Identify which cell holds the provided text, then report its (x, y) central coordinate. 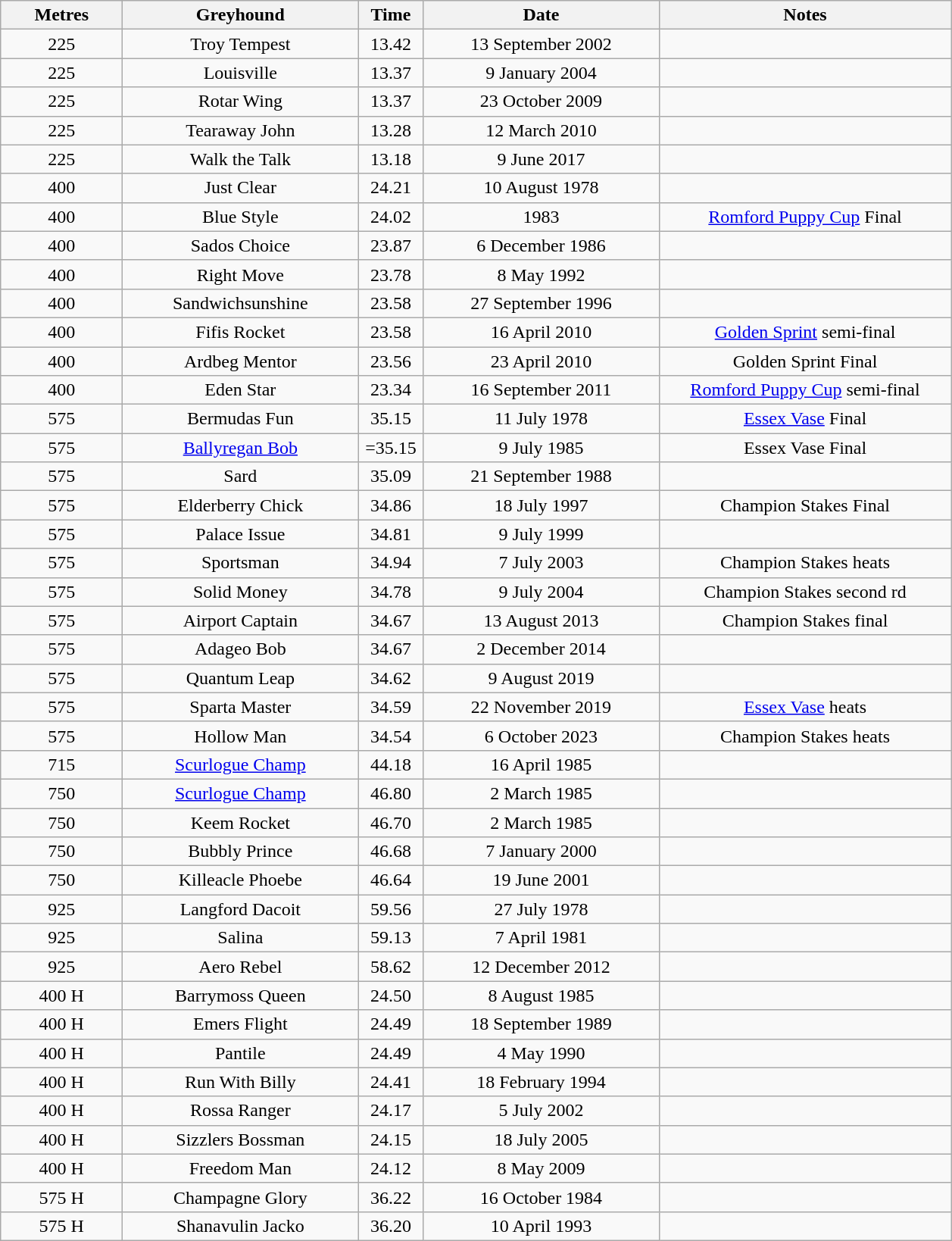
Just Clear (241, 188)
59.56 (391, 909)
13 September 2002 (541, 44)
34.86 (391, 505)
8 May 1992 (541, 274)
Hollow Man (241, 736)
Louisville (241, 73)
Champion Stakes final (805, 620)
9 August 2019 (541, 678)
Killeacle Phoebe (241, 880)
44.18 (391, 764)
Ardbeg Mentor (241, 361)
9 July 1999 (541, 534)
Romford Puppy Cup semi-final (805, 390)
Rossa Ranger (241, 1111)
Sportsman (241, 563)
34.81 (391, 534)
23.56 (391, 361)
Rotar Wing (241, 102)
23 October 2009 (541, 102)
13.42 (391, 44)
34.59 (391, 707)
Airport Captain (241, 620)
10 April 1993 (541, 1226)
22 November 2019 (541, 707)
Ballyregan Bob (241, 448)
6 October 2023 (541, 736)
18 July 1997 (541, 505)
16 September 2011 (541, 390)
Palace Issue (241, 534)
Fifis Rocket (241, 332)
9 July 2004 (541, 592)
Sados Choice (241, 245)
16 April 1985 (541, 764)
Sard (241, 477)
Elderberry Chick (241, 505)
Right Move (241, 274)
Bubbly Prince (241, 852)
Keem Rocket (241, 822)
Quantum Leap (241, 678)
13.28 (391, 130)
35.09 (391, 477)
13.18 (391, 159)
36.20 (391, 1226)
Date (541, 15)
Sizzlers Bossman (241, 1139)
Bermudas Fun (241, 419)
59.13 (391, 938)
46.68 (391, 852)
Salina (241, 938)
=35.15 (391, 448)
Aero Rebel (241, 967)
1983 (541, 217)
12 December 2012 (541, 967)
24.21 (391, 188)
8 May 2009 (541, 1168)
Romford Puppy Cup Final (805, 217)
Pantile (241, 1053)
18 February 1994 (541, 1082)
9 June 2017 (541, 159)
Solid Money (241, 592)
23.78 (391, 274)
35.15 (391, 419)
6 December 1986 (541, 245)
23.87 (391, 245)
Emers Flight (241, 1024)
Adageo Bob (241, 649)
5 July 2002 (541, 1111)
24.15 (391, 1139)
18 September 1989 (541, 1024)
13 August 2013 (541, 620)
16 October 1984 (541, 1197)
9 January 2004 (541, 73)
19 June 2001 (541, 880)
Time (391, 15)
27 July 1978 (541, 909)
Troy Tempest (241, 44)
10 August 1978 (541, 188)
9 July 1985 (541, 448)
34.62 (391, 678)
4 May 1990 (541, 1053)
24.12 (391, 1168)
58.62 (391, 967)
34.54 (391, 736)
23 April 2010 (541, 361)
12 March 2010 (541, 130)
34.78 (391, 592)
2 December 2014 (541, 649)
27 September 1996 (541, 303)
7 April 1981 (541, 938)
46.70 (391, 822)
11 July 1978 (541, 419)
24.41 (391, 1082)
7 July 2003 (541, 563)
Greyhound (241, 15)
Champion Stakes Final (805, 505)
715 (62, 764)
16 April 2010 (541, 332)
Essex Vase heats (805, 707)
Sparta Master (241, 707)
Run With Billy (241, 1082)
Eden Star (241, 390)
34.94 (391, 563)
Freedom Man (241, 1168)
Tearaway John (241, 130)
Sandwichsunshine (241, 303)
Notes (805, 15)
46.64 (391, 880)
36.22 (391, 1197)
Walk the Talk (241, 159)
Metres (62, 15)
Langford Dacoit (241, 909)
8 August 1985 (541, 996)
Champion Stakes second rd (805, 592)
18 July 2005 (541, 1139)
24.02 (391, 217)
24.50 (391, 996)
Barrymoss Queen (241, 996)
Shanavulin Jacko (241, 1226)
7 January 2000 (541, 852)
23.34 (391, 390)
21 September 1988 (541, 477)
Blue Style (241, 217)
Golden Sprint Final (805, 361)
46.80 (391, 793)
24.17 (391, 1111)
Golden Sprint semi-final (805, 332)
Champagne Glory (241, 1197)
